Capture the cell that displays the provided text and extract its [x, y] central coordinate. 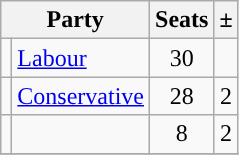
Party [76, 20]
± [226, 20]
Seats [182, 20]
Labour [81, 58]
30 [182, 58]
28 [182, 96]
Conservative [81, 96]
8 [182, 134]
